Provide the (X, Y) coordinate of the cell's center where the given text is located.  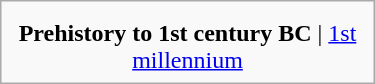
Prehistory to 1st century BC | 1st millennium (187, 46)
